Return (x, y) of the center of cell containing provided text 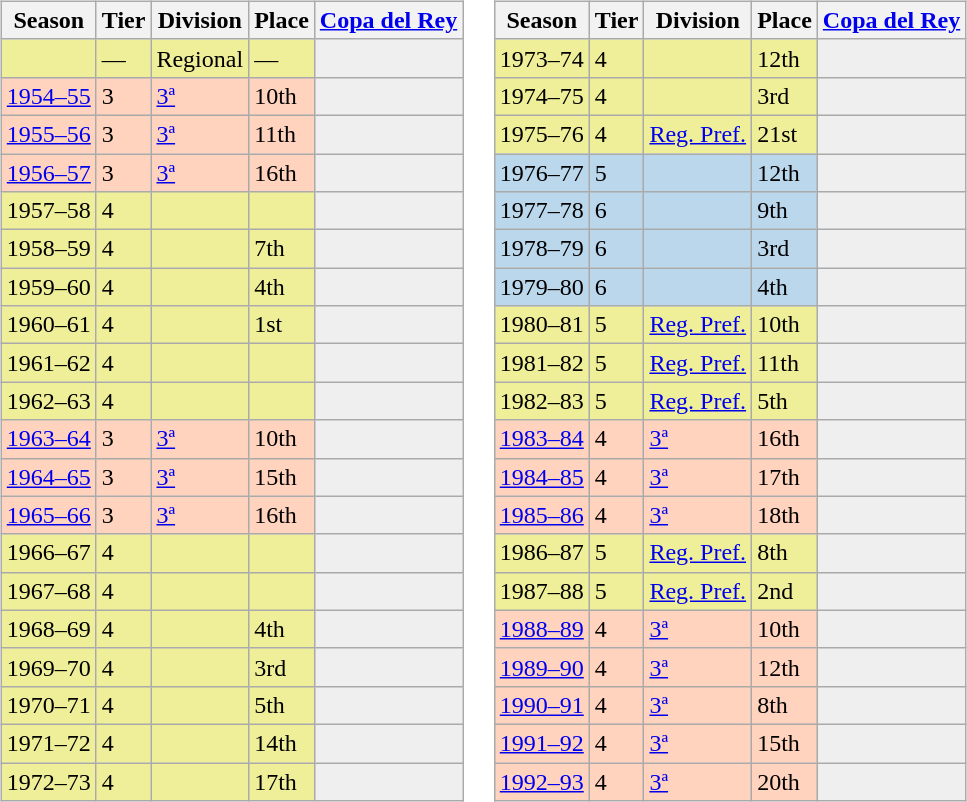
1955–56 (48, 134)
1970–71 (48, 705)
1967–68 (48, 591)
18th (785, 515)
1956–57 (48, 173)
21st (785, 134)
1965–66 (48, 515)
1979–80 (542, 287)
1977–78 (542, 211)
1969–70 (48, 667)
1978–79 (542, 249)
1981–82 (542, 363)
20th (785, 781)
1954–55 (48, 96)
1990–91 (542, 705)
1962–63 (48, 401)
1960–61 (48, 325)
9th (785, 211)
1992–93 (542, 781)
1959–60 (48, 287)
1st (282, 325)
1975–76 (542, 134)
Regional (200, 58)
1976–77 (542, 173)
1957–58 (48, 211)
1982–83 (542, 401)
1980–81 (542, 325)
7th (282, 249)
1989–90 (542, 667)
1987–88 (542, 591)
1983–84 (542, 439)
1966–67 (48, 553)
1986–87 (542, 553)
1985–86 (542, 515)
1972–73 (48, 781)
1973–74 (542, 58)
1963–64 (48, 439)
1968–69 (48, 629)
2nd (785, 591)
1984–85 (542, 477)
1988–89 (542, 629)
1964–65 (48, 477)
1991–92 (542, 743)
1974–75 (542, 96)
1971–72 (48, 743)
1961–62 (48, 363)
14th (282, 743)
1958–59 (48, 249)
